Detect which cell encompasses the target text, then output its [x, y] center coordinate. 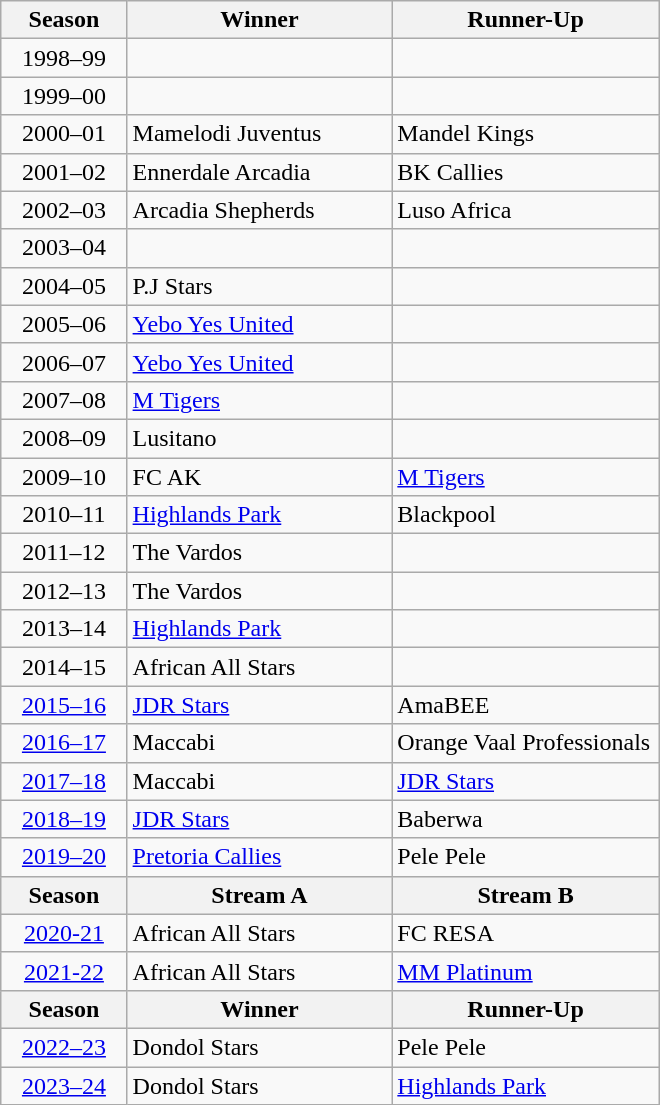
2004–05 [64, 286]
AmaBEE [526, 705]
2009–10 [64, 477]
2012–13 [64, 591]
2000–01 [64, 134]
2016–17 [64, 743]
Baberwa [526, 819]
Blackpool [526, 515]
2018–19 [64, 819]
P.J Stars [260, 286]
Stream B [526, 895]
2011–12 [64, 553]
Orange Vaal Professionals [526, 743]
2019–20 [64, 857]
FC AK [260, 477]
2023–24 [64, 1085]
2022–23 [64, 1047]
2003–04 [64, 248]
BK Callies [526, 172]
Ennerdale Arcadia [260, 172]
FC RESA [526, 933]
2017–18 [64, 781]
1998–99 [64, 58]
2013–14 [64, 629]
Luso Africa [526, 210]
2005–06 [64, 324]
MM Platinum [526, 971]
2006–07 [64, 362]
1999–00 [64, 96]
2015–16 [64, 705]
Lusitano [260, 438]
2010–11 [64, 515]
Mandel Kings [526, 134]
2020-21 [64, 933]
2001–02 [64, 172]
2021-22 [64, 971]
2014–15 [64, 667]
Stream A [260, 895]
2007–08 [64, 400]
2008–09 [64, 438]
Arcadia Shepherds [260, 210]
2002–03 [64, 210]
Mamelodi Juventus [260, 134]
Pretoria Callies [260, 857]
